Determine the (x, y) coordinate at the center of the cell enclosing the given text.  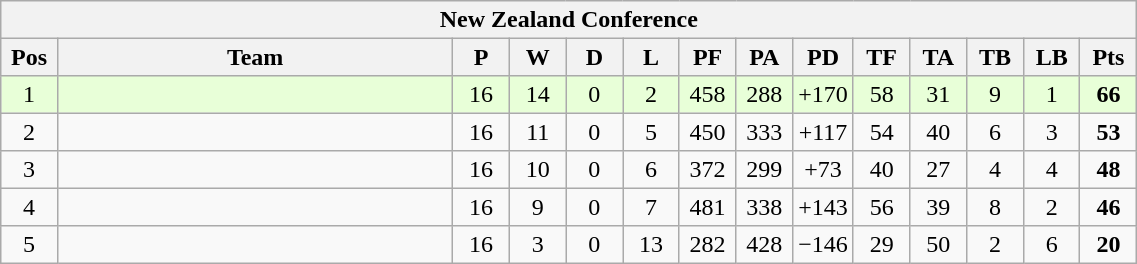
56 (882, 206)
D (594, 56)
New Zealand Conference (569, 20)
20 (1108, 244)
58 (882, 94)
TB (996, 56)
338 (764, 206)
66 (1108, 94)
282 (708, 244)
PF (708, 56)
14 (538, 94)
PA (764, 56)
54 (882, 132)
+170 (824, 94)
Team (254, 56)
TA (938, 56)
458 (708, 94)
8 (996, 206)
428 (764, 244)
W (538, 56)
29 (882, 244)
481 (708, 206)
53 (1108, 132)
PD (824, 56)
46 (1108, 206)
299 (764, 170)
13 (652, 244)
LB (1052, 56)
333 (764, 132)
Pts (1108, 56)
+117 (824, 132)
31 (938, 94)
7 (652, 206)
27 (938, 170)
288 (764, 94)
−146 (824, 244)
TF (882, 56)
L (652, 56)
11 (538, 132)
39 (938, 206)
48 (1108, 170)
10 (538, 170)
+73 (824, 170)
372 (708, 170)
Pos (30, 56)
450 (708, 132)
+143 (824, 206)
50 (938, 244)
P (482, 56)
